From the cell containing the given text, extract its center point as (x, y) coordinate. 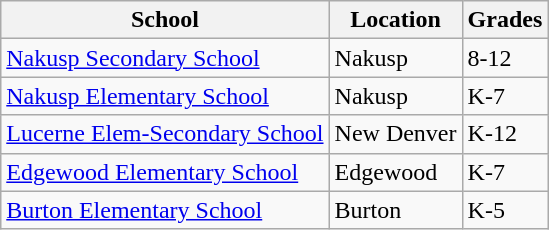
Grades (505, 20)
8-12 (505, 58)
K-12 (505, 134)
Nakusp Elementary School (165, 96)
Location (396, 20)
Burton Elementary School (165, 210)
Edgewood Elementary School (165, 172)
K-5 (505, 210)
New Denver (396, 134)
Edgewood (396, 172)
Nakusp Secondary School (165, 58)
Burton (396, 210)
School (165, 20)
Lucerne Elem-Secondary School (165, 134)
